Locate the cell with the specified text and output its [X, Y] center coordinate. 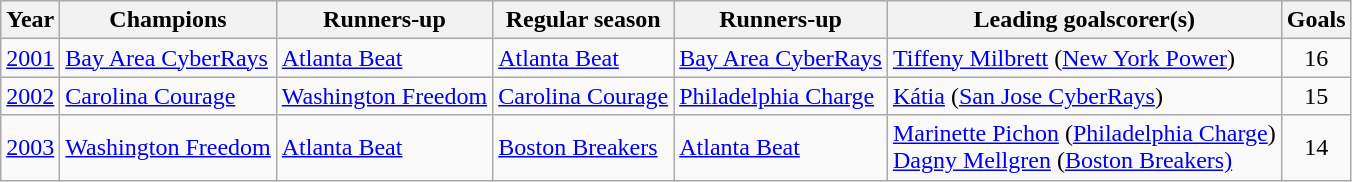
Marinette Pichon (Philadelphia Charge)Dagny Mellgren (Boston Breakers) [1084, 148]
Year [30, 20]
14 [1316, 148]
2001 [30, 58]
Goals [1316, 20]
15 [1316, 96]
Kátia (San Jose CyberRays) [1084, 96]
2003 [30, 148]
Philadelphia Charge [781, 96]
Boston Breakers [584, 148]
Champions [168, 20]
Tiffeny Milbrett (New York Power) [1084, 58]
Regular season [584, 20]
2002 [30, 96]
16 [1316, 58]
Leading goalscorer(s) [1084, 20]
